Return [x, y] of the center of cell containing provided text 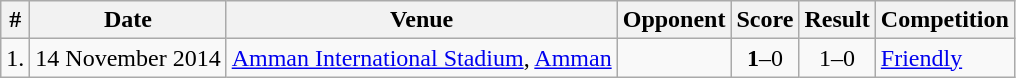
# [16, 20]
Amman International Stadium, Amman [422, 58]
1. [16, 58]
Friendly [944, 58]
Date [128, 20]
Opponent [674, 20]
Result [837, 20]
Venue [422, 20]
Competition [944, 20]
14 November 2014 [128, 58]
Score [765, 20]
